Return [x, y] of the center of cell containing provided text 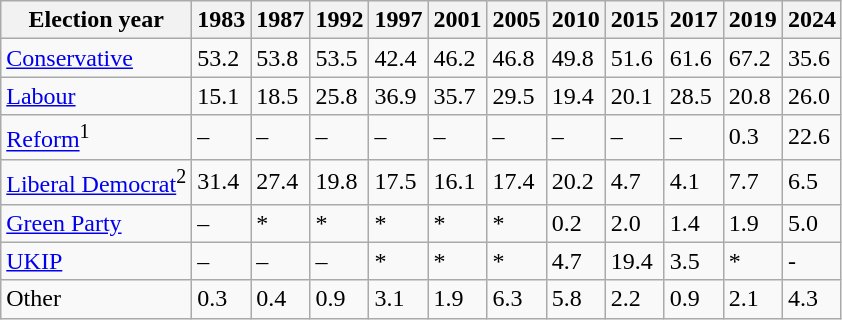
26.0 [812, 96]
6.5 [812, 182]
46.8 [516, 58]
1983 [222, 20]
1992 [340, 20]
- [812, 261]
2.1 [752, 299]
7.7 [752, 182]
19.8 [340, 182]
2.0 [634, 223]
1997 [398, 20]
15.1 [222, 96]
53.8 [280, 58]
Election year [96, 20]
6.3 [516, 299]
Liberal Democrat2 [96, 182]
28.5 [694, 96]
35.7 [458, 96]
31.4 [222, 182]
27.4 [280, 182]
67.2 [752, 58]
16.1 [458, 182]
18.5 [280, 96]
29.5 [516, 96]
Reform1 [96, 138]
20.1 [634, 96]
61.6 [694, 58]
2019 [752, 20]
3.5 [694, 261]
Conservative [96, 58]
36.9 [398, 96]
22.6 [812, 138]
2.2 [634, 299]
17.5 [398, 182]
4.3 [812, 299]
42.4 [398, 58]
1.4 [694, 223]
35.6 [812, 58]
5.8 [576, 299]
20.8 [752, 96]
Labour [96, 96]
53.2 [222, 58]
0.4 [280, 299]
51.6 [634, 58]
2010 [576, 20]
UKIP [96, 261]
17.4 [516, 182]
2017 [694, 20]
2005 [516, 20]
53.5 [340, 58]
25.8 [340, 96]
1987 [280, 20]
2001 [458, 20]
2015 [634, 20]
5.0 [812, 223]
46.2 [458, 58]
4.1 [694, 182]
Green Party [96, 223]
2024 [812, 20]
49.8 [576, 58]
20.2 [576, 182]
3.1 [398, 299]
0.2 [576, 223]
Other [96, 299]
